Search for the cell housing the specified text and yield its [X, Y] center coordinate. 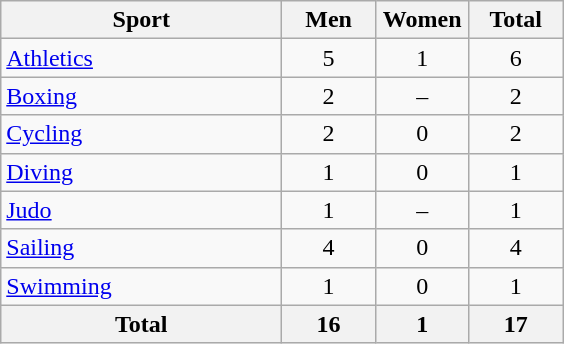
Women [422, 20]
Sailing [142, 248]
Judo [142, 210]
16 [329, 324]
Boxing [142, 96]
Men [329, 20]
Swimming [142, 286]
Diving [142, 172]
5 [329, 58]
Athletics [142, 58]
17 [516, 324]
Cycling [142, 134]
6 [516, 58]
Sport [142, 20]
